Identify which cell holds the provided text, then report its (x, y) central coordinate. 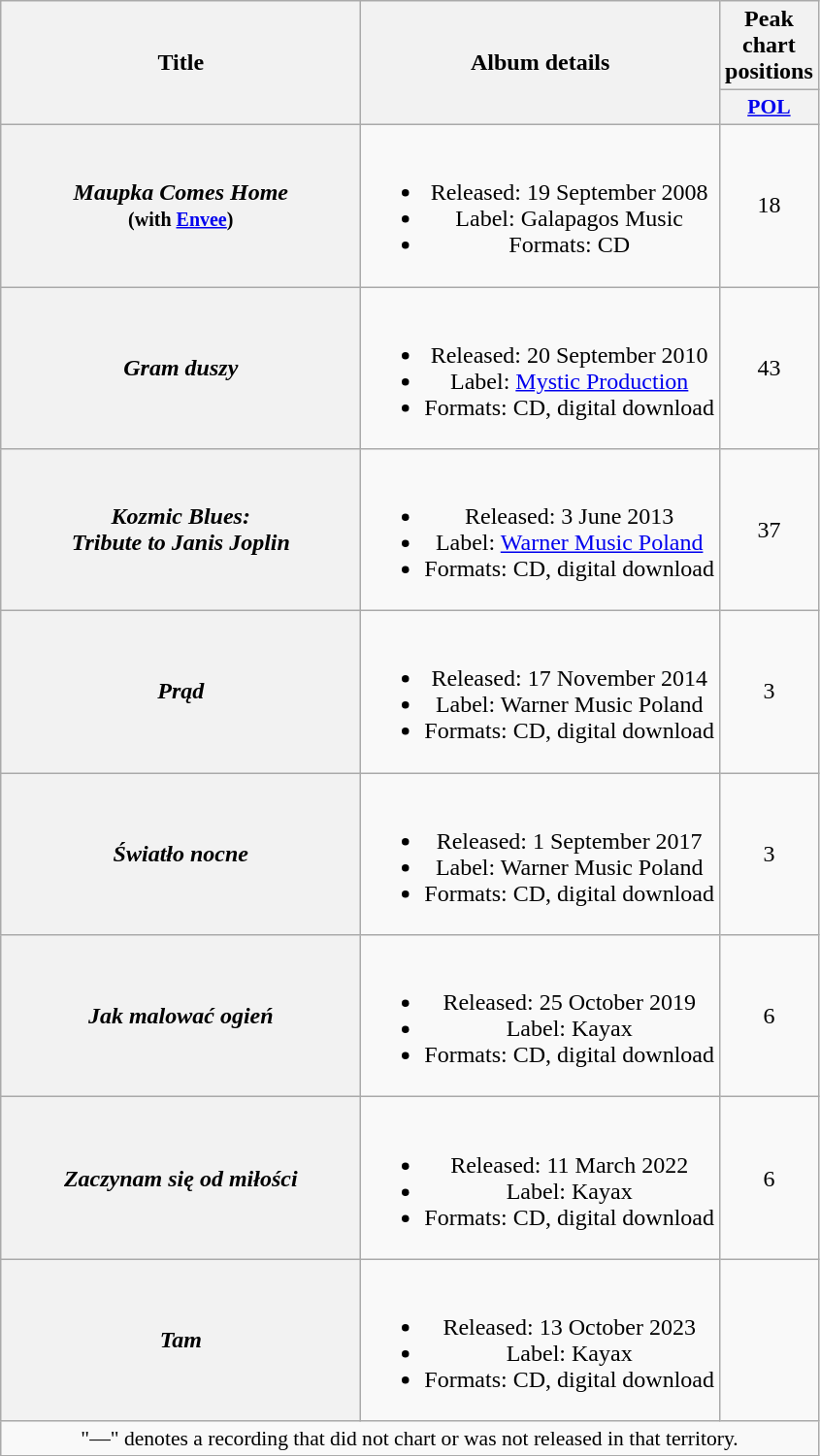
Peak chart positions (770, 46)
Zaczynam się od miłości (180, 1178)
Kozmic Blues:Tribute to Janis Joplin (180, 530)
Gram duszy (180, 369)
Jak malować ogień (180, 1017)
Released: 1 September 2017Label: Warner Music PolandFormats: CD, digital download (541, 854)
Released: 11 March 2022Label: KayaxFormats: CD, digital download (541, 1178)
Released: 3 June 2013Label: Warner Music PolandFormats: CD, digital download (541, 530)
"—" denotes a recording that did not chart or was not released in that territory. (410, 1439)
18 (770, 206)
POL (770, 108)
43 (770, 369)
Prąd (180, 693)
Title (180, 63)
Album details (541, 63)
Tam (180, 1341)
37 (770, 530)
Released: 13 October 2023Label: KayaxFormats: CD, digital download (541, 1341)
Światło nocne (180, 854)
Released: 20 September 2010Label: Mystic ProductionFormats: CD, digital download (541, 369)
Released: 17 November 2014Label: Warner Music PolandFormats: CD, digital download (541, 693)
Maupka Comes Home(with Envee) (180, 206)
Released: 25 October 2019Label: KayaxFormats: CD, digital download (541, 1017)
Released: 19 September 2008Label: Galapagos MusicFormats: CD (541, 206)
